From the cell containing the given text, extract its center point as (x, y) coordinate. 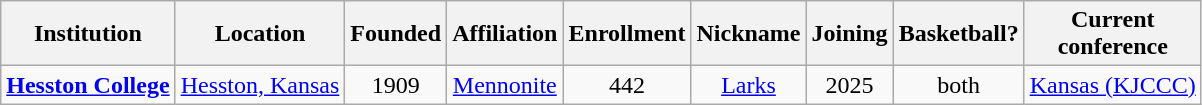
Mennonite (505, 85)
Hesston College (88, 85)
1909 (396, 85)
Joining (850, 34)
Basketball? (958, 34)
2025 (850, 85)
Enrollment (627, 34)
Hesston, Kansas (260, 85)
Location (260, 34)
Larks (748, 85)
Institution (88, 34)
Nickname (748, 34)
both (958, 85)
442 (627, 85)
Affiliation (505, 34)
Founded (396, 34)
Currentconference (1112, 34)
Kansas (KJCCC) (1112, 85)
